Return [X, Y] of the center of cell containing provided text 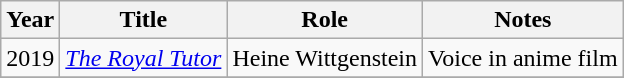
Title [144, 20]
Heine Wittgenstein [325, 58]
Year [30, 20]
Voice in anime film [524, 58]
2019 [30, 58]
Notes [524, 20]
Role [325, 20]
The Royal Tutor [144, 58]
